Locate the cell with the specified text and output its [x, y] center coordinate. 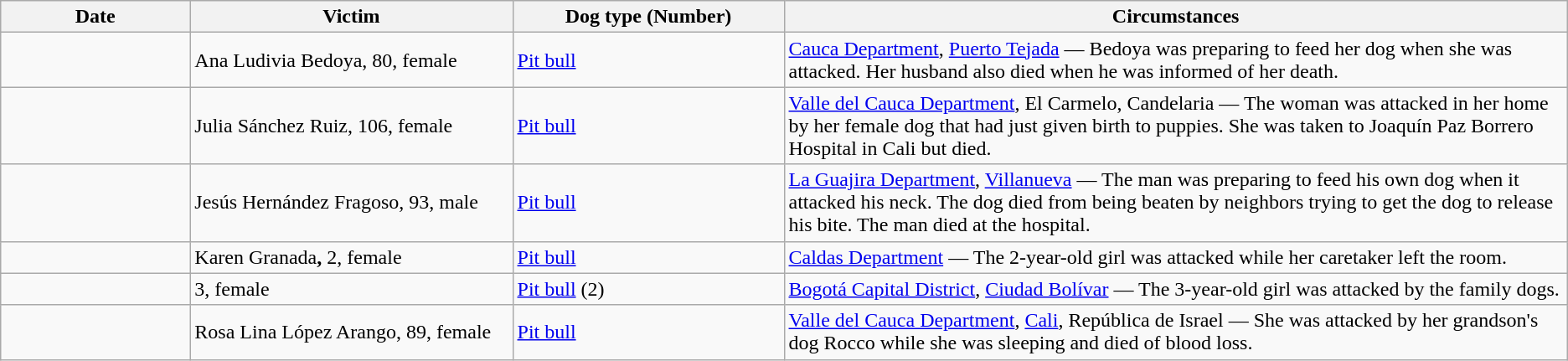
Rosa Lina López Arango, 89, female [352, 332]
3, female [352, 289]
Karen Granada, 2, female [352, 257]
Julia Sánchez Ruiz, 106, female [352, 126]
Caldas Department — The 2-year-old girl was attacked while her caretaker left the room. [1176, 257]
Circumstances [1176, 17]
Dog type (Number) [648, 17]
Bogotá Capital District, Ciudad Bolívar — The 3-year-old girl was attacked by the family dogs. [1176, 289]
Ana Ludivia Bedoya, 80, female [352, 60]
Victim [352, 17]
Pit bull (2) [648, 289]
Jesús Hernández Fragoso, 93, male [352, 203]
Valle del Cauca Department, Cali, República de Israel — She was attacked by her grandson's dog Rocco while she was sleeping and died of blood loss. [1176, 332]
Date [95, 17]
